Scan for the cell matching the given text and deliver its (x, y) coordinate at center. 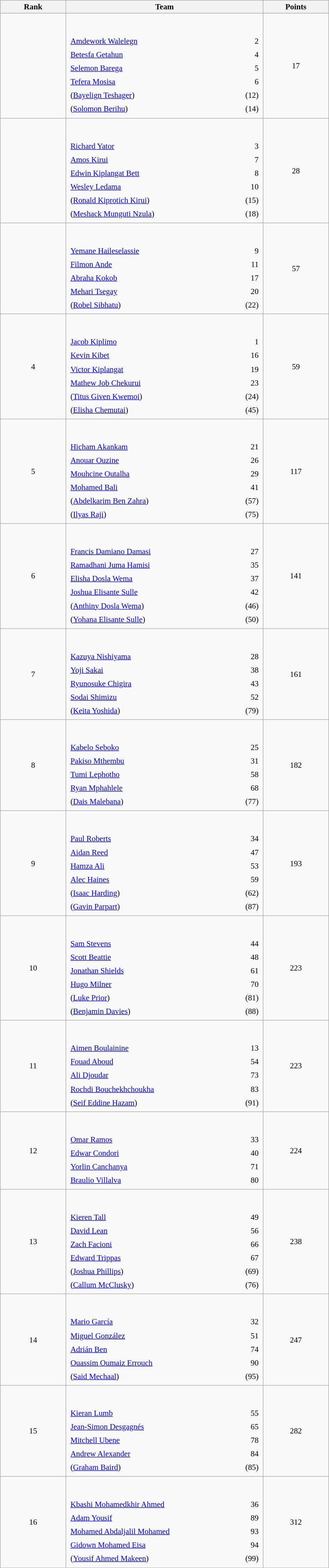
(Ronald Kiprotich Kirui) (149, 200)
Omar Ramos 33 Edwar Condori 40 Yorlin Canchanya 71 Braulio Villalva 80 (164, 1151)
Ali Djoudar (149, 1075)
51 (245, 1335)
Yoji Sakai (144, 670)
Kieran Lumb 55 Jean-Simon Desgagnés 65 Mitchell Ubene 78 Andrew Alexander 84 (Graham Baird) (85) (164, 1431)
(Said Mechaal) (149, 1376)
Abraha Kokob (146, 278)
80 (245, 1180)
Victor Kiplangat (147, 369)
42 (245, 592)
Kevin Kibet (147, 355)
14 (33, 1340)
(95) (245, 1376)
Yemane Haileselassie 9 Filmon Ande 11 Abraha Kokob 17 Mehari Tsegay 20 (Robel Sibhatu) (22) (164, 268)
(85) (243, 1467)
(Gavin Parpart) (141, 906)
Aidan Reed (141, 852)
(88) (241, 1011)
56 (242, 1231)
Mohamed Abdaljalil Mohamed (151, 1532)
193 (296, 863)
70 (241, 984)
74 (245, 1349)
Fouad Aboud (149, 1062)
54 (245, 1062)
Team (164, 7)
(Joshua Phillips) (145, 1272)
(76) (242, 1285)
Mehari Tsegay (146, 291)
36 (247, 1504)
49 (242, 1217)
19 (243, 369)
Aimen Boulainine (149, 1048)
(79) (241, 710)
Kbashi Mohamedkhir Ahmed 36 Adam Yousif 89 Mohamed Abdaljalil Mohamed 93 Gidown Mohamed Eisa 94 (Yousif Ahmed Makeen) (99) (164, 1522)
27 (245, 552)
31 (239, 761)
282 (296, 1431)
(45) (243, 410)
12 (33, 1151)
Yorlin Canchanya (149, 1166)
Jean-Simon Desgagnés (147, 1427)
(Isaac Harding) (141, 893)
(Meshack Munguti Nzula) (149, 214)
141 (296, 576)
Braulio Villalva (149, 1180)
Hugo Milner (144, 984)
(Bayelign Teshager) (146, 95)
Mohamed Bali (148, 488)
Points (296, 7)
Adrián Ben (149, 1349)
2 (242, 41)
Rochdi Bouchekhchoukha (149, 1089)
Kieren Tall 49 David Lean 56 Zach Facioni 66 Edward Trippas 67 (Joshua Phillips) (69) (Callum McClusky) (76) (164, 1242)
Andrew Alexander (147, 1454)
Richard Yator 3 Amos Kirui 7 Edwin Kiplangat Bett 8 Wesley Ledama 10 (Ronald Kiprotich Kirui) (15) (Meshack Munguti Nzula) (18) (164, 171)
67 (242, 1258)
Scott Beattie (144, 957)
Alec Haines (141, 879)
32 (245, 1322)
Mitchell Ubene (147, 1440)
3 (245, 146)
Hicham Akankam 21 Anouar Ouzine 26 Mouhcine Outalha 29 Mohamed Bali 41 (Abdelkarim Ben Zahra) (57) (Ilyas Raji) (75) (164, 471)
(Anthiny Dosla Wema) (149, 606)
94 (247, 1545)
(46) (245, 606)
21 (244, 447)
(81) (241, 998)
Jacob Kiplimo 1 Kevin Kibet 16 Victor Kiplangat 19 Mathew Job Chekurui 23 (Titus Given Kwemoi) (24) (Elisha Chemutai) (45) (164, 367)
161 (296, 674)
Zach Facioni (145, 1244)
(Elisha Chemutai) (147, 410)
Gidown Mohamed Eisa (151, 1545)
(69) (242, 1272)
Ryan Mphahlele (143, 788)
Aimen Boulainine 13 Fouad Aboud 54 Ali Djoudar 73 Rochdi Bouchekhchoukha 83 (Seif Eddine Hazam) (91) (164, 1066)
Sam Stevens 44 Scott Beattie 48 Jonathan Shields 61 Hugo Milner 70 (Luke Prior) (81) (Benjamin Davies) (88) (164, 968)
90 (245, 1363)
Ouassim Oumaiz Errouch (149, 1363)
Tefera Mosisa (146, 82)
Mario García 32 Miguel González 51 Adrián Ben 74 Ouassim Oumaiz Errouch 90 (Said Mechaal) (95) (164, 1340)
78 (243, 1440)
(Yohana Elisante Sulle) (149, 619)
Anouar Ouzine (148, 460)
(77) (239, 802)
48 (241, 957)
(Seif Eddine Hazam) (149, 1102)
(Titus Given Kwemoi) (147, 396)
117 (296, 471)
Amdework Walelegn 2 Betesfa Getahun 4 Selemon Barega 5 Tefera Mosisa 6 (Bayelign Teshager) (12) (Solomon Berihu) (14) (164, 66)
Kazuya Nishiyama 28 Yoji Sakai 38 Ryunosuke Chigira 43 Sodai Shimizu 52 (Keita Yoshida) (79) (164, 674)
Kieran Lumb (147, 1413)
(50) (245, 619)
Sodai Shimizu (144, 697)
Paul Roberts (141, 839)
47 (238, 852)
(Robel Sibhatu) (146, 305)
(87) (238, 906)
Joshua Elisante Sulle (149, 592)
23 (243, 382)
Amos Kirui (149, 160)
Adam Yousif (151, 1518)
Ramadhani Juma Hamisi (149, 565)
(62) (238, 893)
(75) (244, 515)
33 (245, 1139)
20 (242, 291)
Edward Trippas (145, 1258)
Paul Roberts 34 Aidan Reed 47 Hamza Ali 53 Alec Haines 59 (Isaac Harding) (62) (Gavin Parpart) (87) (164, 863)
(Graham Baird) (147, 1467)
37 (245, 579)
35 (245, 565)
1 (243, 342)
41 (244, 488)
Jonathan Shields (144, 971)
Sam Stevens (144, 944)
Jacob Kiplimo (147, 342)
Kabelo Seboko (143, 748)
68 (239, 788)
Betesfa Getahun (146, 55)
(14) (242, 109)
38 (241, 670)
(24) (243, 396)
15 (33, 1431)
44 (241, 944)
Kieren Tall (145, 1217)
Elisha Dosla Wema (149, 579)
83 (245, 1089)
71 (245, 1166)
(91) (245, 1102)
David Lean (145, 1231)
Selemon Barega (146, 68)
Omar Ramos (149, 1139)
Edwar Condori (149, 1153)
(12) (242, 95)
58 (239, 775)
65 (243, 1427)
61 (241, 971)
43 (241, 683)
34 (238, 839)
(18) (245, 214)
Kazuya Nishiyama (144, 656)
Edwin Kiplangat Bett (149, 173)
(Solomon Berihu) (146, 109)
(Luke Prior) (144, 998)
Mario García (149, 1322)
40 (245, 1153)
Wesley Ledama (149, 187)
(Yousif Ahmed Makeen) (151, 1559)
52 (241, 697)
(15) (245, 200)
Tumi Lephotho (143, 775)
(Dais Malebana) (143, 802)
73 (245, 1075)
182 (296, 765)
25 (239, 748)
Yemane Haileselassie (146, 251)
66 (242, 1244)
(Callum McClusky) (145, 1285)
93 (247, 1532)
89 (247, 1518)
Filmon Ande (146, 264)
26 (244, 460)
(Abdelkarim Ben Zahra) (148, 501)
224 (296, 1151)
247 (296, 1340)
(Keita Yoshida) (144, 710)
312 (296, 1522)
Francis Damiano Damasi (149, 552)
Hicham Akankam (148, 447)
238 (296, 1242)
(Ilyas Raji) (148, 515)
29 (244, 474)
Mouhcine Outalha (148, 474)
Miguel González (149, 1335)
Amdework Walelegn (146, 41)
(22) (242, 305)
Kbashi Mohamedkhir Ahmed (151, 1504)
Rank (33, 7)
53 (238, 866)
Ryunosuke Chigira (144, 683)
57 (296, 268)
(99) (247, 1559)
(57) (244, 501)
55 (243, 1413)
Hamza Ali (141, 866)
(Benjamin Davies) (144, 1011)
Kabelo Seboko 25 Pakiso Mthembu 31 Tumi Lephotho 58 Ryan Mphahlele 68 (Dais Malebana) (77) (164, 765)
Richard Yator (149, 146)
Mathew Job Chekurui (147, 382)
84 (243, 1454)
Pakiso Mthembu (143, 761)
